Pinpoint the cell where the given text exists, returning its [X, Y] midpoint coordinate. 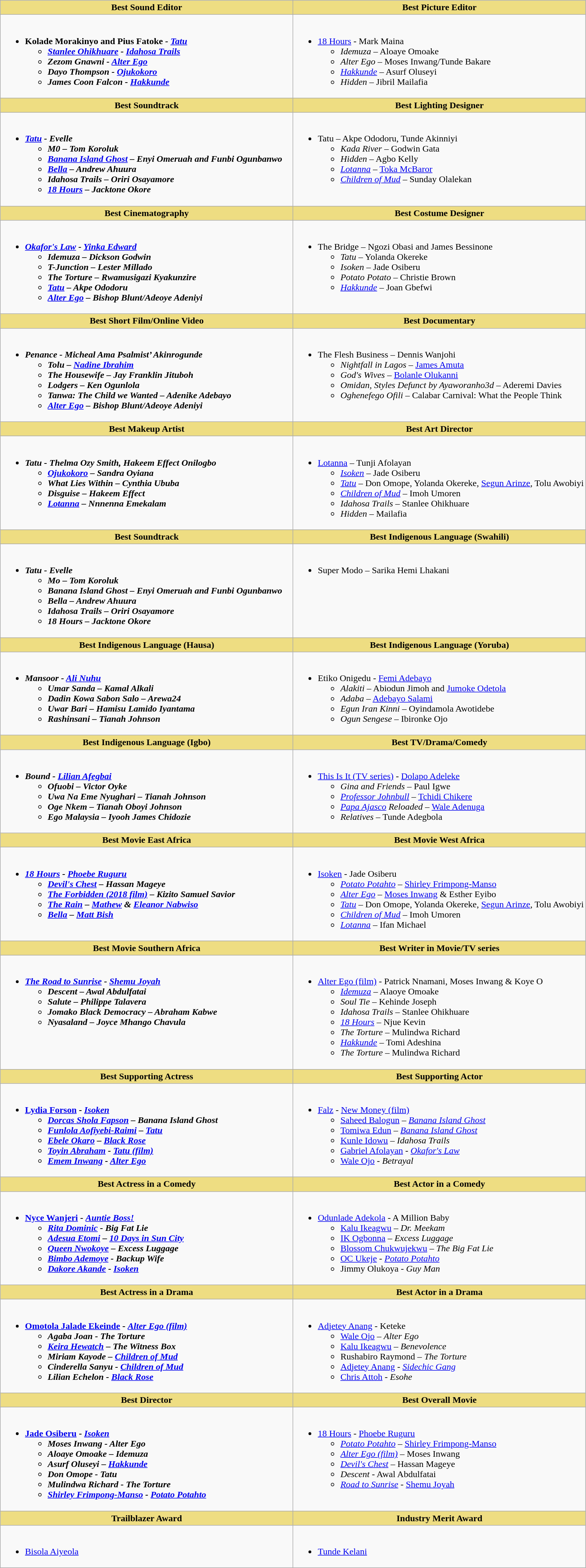
Best Indigenous Language (Igbo) [147, 743]
Best Indigenous Language (Swahili) [440, 537]
Best Indigenous Language (Yoruba) [440, 644]
Best Art Director [440, 429]
Best Picture Editor [440, 8]
Bound - Lilian AfegbaiOfuobi – Victor OykeUwa Na Eme Nyughari – Tianah JohnsonOge Nkem – Tianah Oboyi JohnsonEgo Malaysia – Iyooh James Chidozie [147, 791]
Adjetey Anang - KetekeWale Ojo – Alter EgoKalu Ikeagwu – BenevolenceRushabiro Raymond – The TortureAdjetey Anang - Sidechic GangChris Attoh - Esohe [440, 1346]
Best Overall Movie [440, 1400]
Industry Merit Award [440, 1518]
Best Cinematography [147, 213]
Tunde Kelani [440, 1547]
Best Movie Southern Africa [147, 948]
Best TV/Drama/Comedy [440, 743]
Best Documentary [440, 321]
Super Modo – Sarika Hemi Lhakani [440, 591]
Best Makeup Artist [147, 429]
Best Movie West Africa [440, 840]
Trailblazer Award [147, 1518]
Mansoor - Ali NuhuUmar Sanda – Kamal AlkaliDadin Kowa Sabon Salo – Arewa24Uwar Bari – Hamisu Lamido IyantamaRashinsani – Tianah Johnson [147, 694]
Best Supporting Actress [147, 1076]
Best Actor in a Drama [440, 1292]
18 Hours - Mark MainaIdemuza – Aloaye OmoakeAlter Ego – Moses Inwang/Tunde BakareHakkunde – Asurf OluseyiHidden – Jibril Mailafia [440, 57]
Best Actress in a Drama [147, 1292]
Best Sound Editor [147, 8]
Best Short Film/Online Video [147, 321]
Best Indigenous Language (Hausa) [147, 644]
Bisola Aiyeola [147, 1547]
Best Costume Designer [440, 213]
Best Writer in Movie/TV series [440, 948]
Best Actor in a Comedy [440, 1184]
Best Actress in a Comedy [147, 1184]
Best Supporting Actor [440, 1076]
Best Director [147, 1400]
Tatu – Akpe Ododoru, Tunde AkinniyiKada River – Godwin GataHidden – Agbo KellyLotanna – Toka McBarorChildren of Mud – Sunday Olalekan [440, 159]
Best Lighting Designer [440, 105]
Best Movie East Africa [147, 840]
The Bridge – Ngozi Obasi and James BessinoneTatu – Yolanda OkerekeIsoken – Jade OsiberuPotato Potato – Christie BrownHakkunde – Joan Gbefwi [440, 267]
